From the cell containing the given text, extract its center point as (X, Y) coordinate. 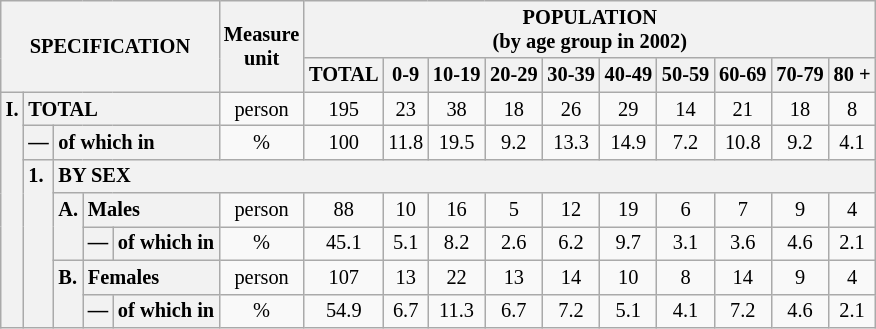
16 (456, 210)
60-69 (742, 75)
6 (686, 210)
88 (344, 210)
Measure unit (262, 46)
7 (742, 210)
11.8 (406, 142)
11.3 (456, 311)
13.3 (570, 142)
10.8 (742, 142)
1. (38, 243)
22 (456, 277)
0-9 (406, 75)
I. (12, 210)
50-59 (686, 75)
21 (742, 109)
40-49 (628, 75)
SPECIFICATION (110, 46)
Females (151, 277)
2.6 (514, 243)
30-39 (570, 75)
9.7 (628, 243)
19.5 (456, 142)
8.2 (456, 243)
5 (514, 210)
6.2 (570, 243)
107 (344, 277)
3.6 (742, 243)
38 (456, 109)
19 (628, 210)
54.9 (344, 311)
14.9 (628, 142)
29 (628, 109)
12 (570, 210)
45.1 (344, 243)
70-79 (800, 75)
195 (344, 109)
A. (68, 226)
POPULATION (by age group in 2002) (590, 29)
BY SEX (465, 176)
26 (570, 109)
20-29 (514, 75)
100 (344, 142)
3.1 (686, 243)
B. (68, 294)
10-19 (456, 75)
80 + (852, 75)
Males (151, 210)
23 (406, 109)
